Return the (X, Y) coordinate for the center point of the cell that contains the specified text.  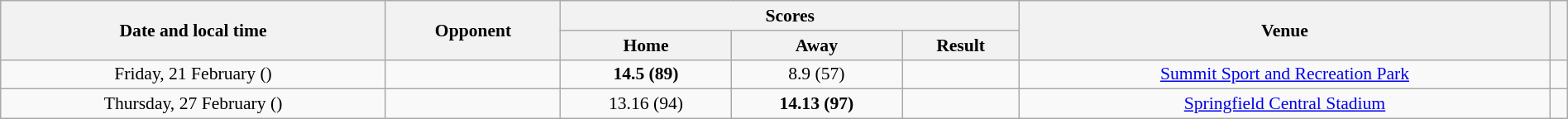
Result (961, 45)
Date and local time (194, 30)
8.9 (57) (816, 74)
Venue (1285, 30)
Friday, 21 February () (194, 74)
Springfield Central Stadium (1285, 104)
Summit Sport and Recreation Park (1285, 74)
Thursday, 27 February () (194, 104)
Opponent (473, 30)
Away (816, 45)
Home (646, 45)
14.5 (89) (646, 74)
13.16 (94) (646, 104)
Scores (791, 16)
14.13 (97) (816, 104)
